From the cell containing the given text, extract its center point as (X, Y) coordinate. 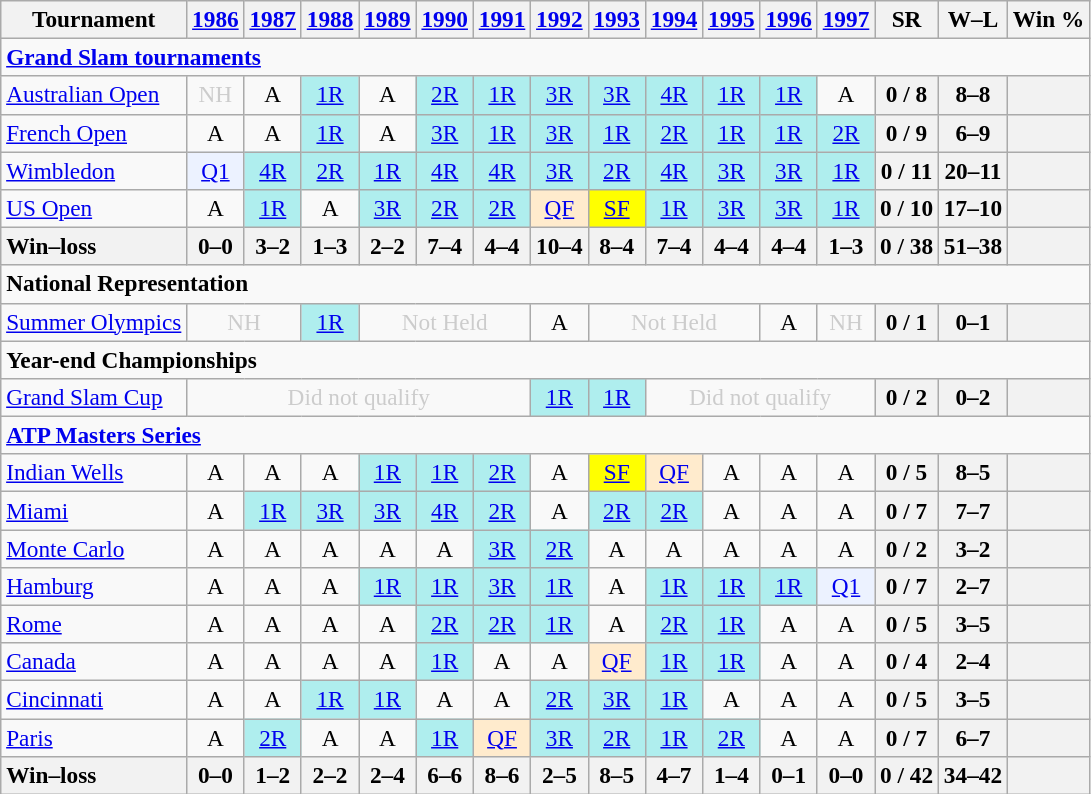
Rome (94, 624)
1–4 (732, 775)
0 / 42 (907, 775)
Tournament (94, 19)
0 / 9 (907, 133)
Canada (94, 662)
Australian Open (94, 95)
SR (907, 19)
1990 (444, 19)
1997 (846, 19)
Win % (1048, 19)
2–7 (972, 586)
ATP Masters Series (546, 435)
8–8 (972, 95)
2–5 (560, 775)
51–38 (972, 246)
8–6 (502, 775)
1995 (732, 19)
7–7 (972, 510)
Summer Olympics (94, 322)
Paris (94, 737)
8–4 (616, 246)
17–10 (972, 208)
0–2 (972, 397)
20–11 (972, 170)
1992 (560, 19)
W–L (972, 19)
Hamburg (94, 586)
Wimbledon (94, 170)
1986 (216, 19)
4–7 (674, 775)
0 / 1 (907, 322)
6–6 (444, 775)
Indian Wells (94, 473)
0 / 10 (907, 208)
US Open (94, 208)
Year-end Championships (546, 359)
Grand Slam Cup (94, 397)
34–42 (972, 775)
10–4 (560, 246)
0 / 38 (907, 246)
Grand Slam tournaments (546, 57)
1994 (674, 19)
National Representation (546, 284)
1993 (616, 19)
1991 (502, 19)
0 / 11 (907, 170)
Cincinnati (94, 699)
Miami (94, 510)
6–9 (972, 133)
1996 (788, 19)
Monte Carlo (94, 548)
0 / 4 (907, 662)
1988 (330, 19)
1989 (388, 19)
1987 (272, 19)
French Open (94, 133)
0 / 8 (907, 95)
6–7 (972, 737)
1–2 (272, 775)
